Identify which cell holds the provided text, then report its [X, Y] central coordinate. 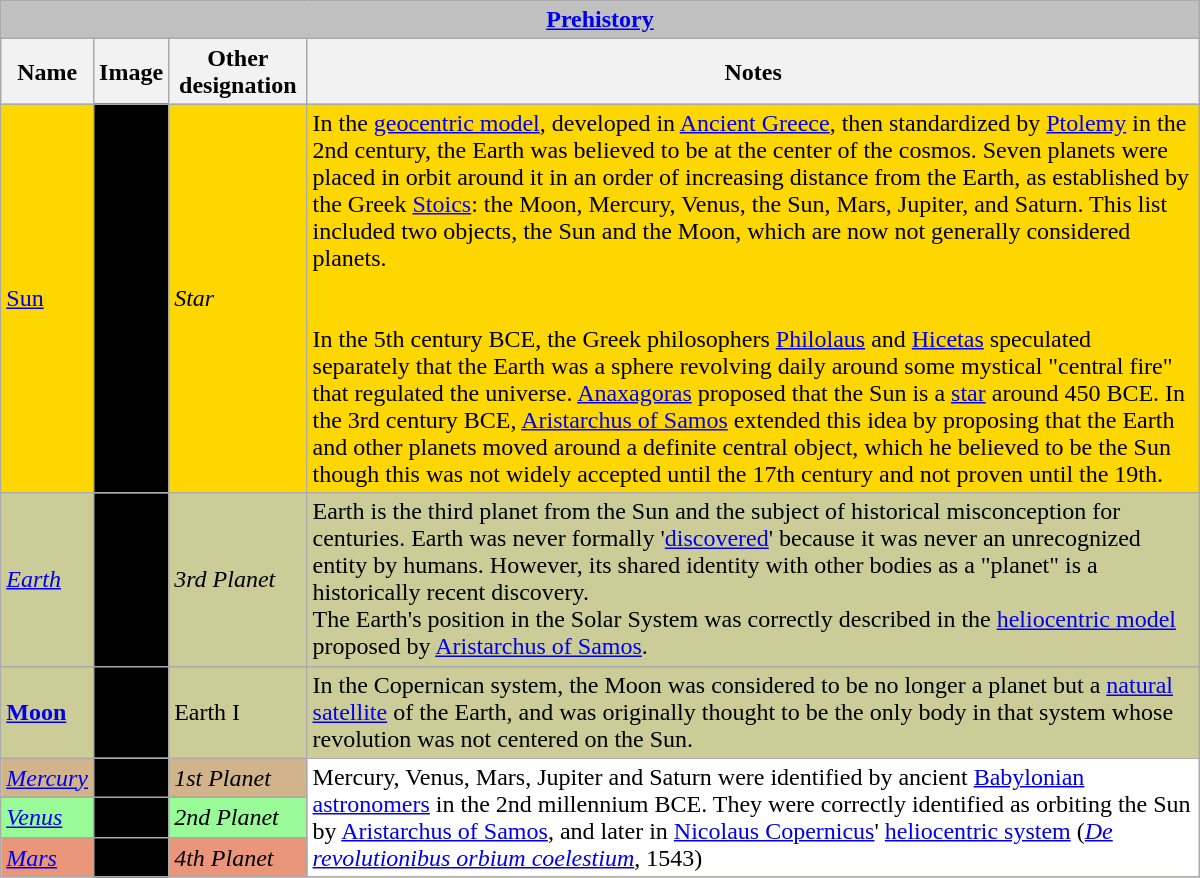
Mars [48, 857]
Other designation [238, 72]
2nd Planet [238, 818]
Image [132, 72]
Earth [48, 580]
4th Planet [238, 857]
Moon [48, 712]
Venus [48, 818]
Earth I [238, 712]
Notes [753, 72]
Sun [48, 298]
Star [238, 298]
Name [48, 72]
3rd Planet [238, 580]
Mercury [48, 778]
Prehistory [600, 20]
1st Planet [238, 778]
